Provide the (x, y) coordinate of the cell's center where the given text is located.  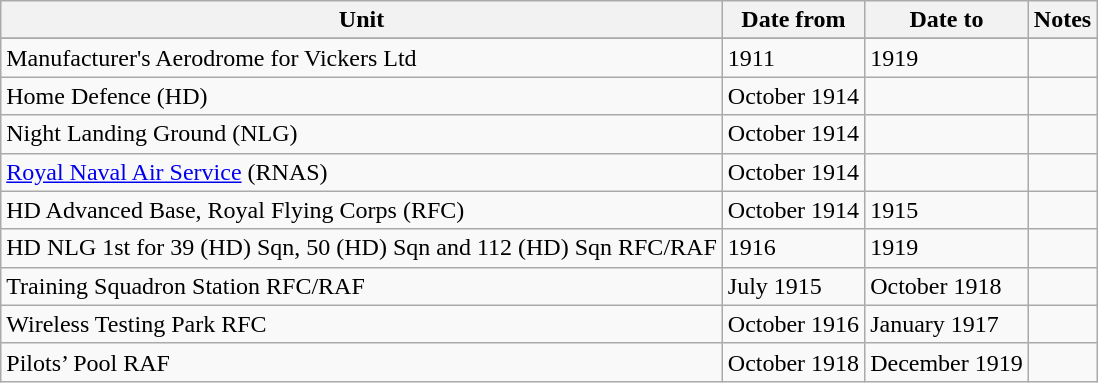
Pilots’ Pool RAF (362, 362)
December 1919 (947, 362)
Manufacturer's Aerodrome for Vickers Ltd (362, 58)
Royal Naval Air Service (RNAS) (362, 172)
1915 (947, 210)
Date from (793, 20)
Date to (947, 20)
Home Defence (HD) (362, 96)
Unit (362, 20)
1911 (793, 58)
HD NLG 1st for 39 (HD) Sqn, 50 (HD) Sqn and 112 (HD) Sqn RFC/RAF (362, 248)
Night Landing Ground (NLG) (362, 134)
October 1916 (793, 324)
January 1917 (947, 324)
Notes (1062, 20)
Training Squadron Station RFC/RAF (362, 286)
July 1915 (793, 286)
HD Advanced Base, Royal Flying Corps (RFC) (362, 210)
1916 (793, 248)
Wireless Testing Park RFC (362, 324)
